Return [x, y] of the center of cell containing provided text 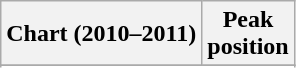
Chart (2010–2011) [102, 34]
Peakposition [248, 34]
